Provide the (x, y) coordinate of the cell's center where the given text is located.  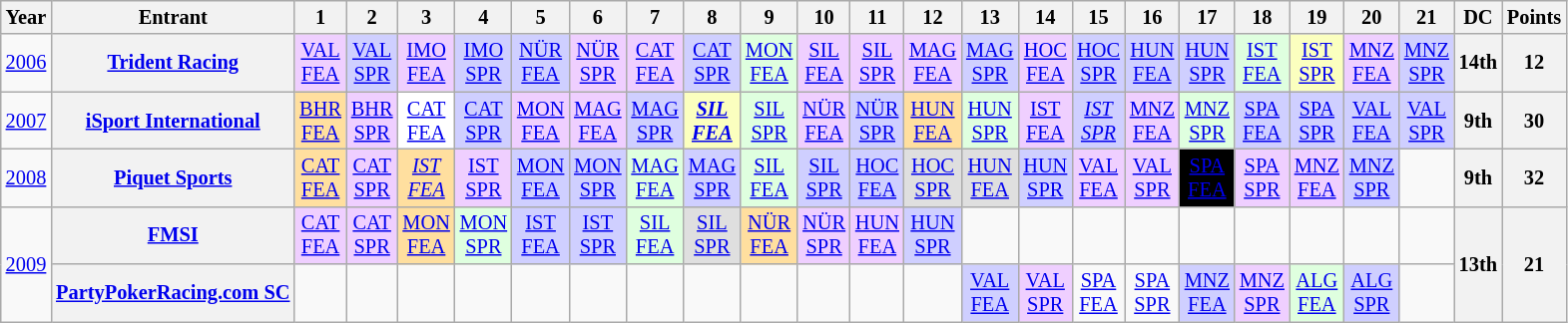
17 (1208, 17)
16 (1152, 17)
14 (1045, 17)
13 (990, 17)
IMOFEA (425, 63)
BHRSPR (372, 121)
2009 (26, 263)
ALGFEA (1317, 293)
Year (26, 17)
19 (1317, 17)
Entrant (173, 17)
30 (1534, 121)
7 (655, 17)
iSport International (173, 121)
DC (1478, 17)
15 (1098, 17)
18 (1262, 17)
Trident Racing (173, 63)
Piquet Sports (173, 177)
2 (372, 17)
14th (1478, 63)
BHRFEA (320, 121)
2006 (26, 63)
10 (824, 17)
IMOSPR (483, 63)
20 (1371, 17)
4 (483, 17)
13th (1478, 263)
FMSI (173, 235)
5 (541, 17)
32 (1534, 177)
Points (1534, 17)
6 (597, 17)
1 (320, 17)
11 (877, 17)
3 (425, 17)
ALGSPR (1371, 293)
PartyPokerRacing.com SC (173, 293)
2007 (26, 121)
2008 (26, 177)
8 (713, 17)
9 (769, 17)
